From the cell containing the given text, extract its center point as [X, Y] coordinate. 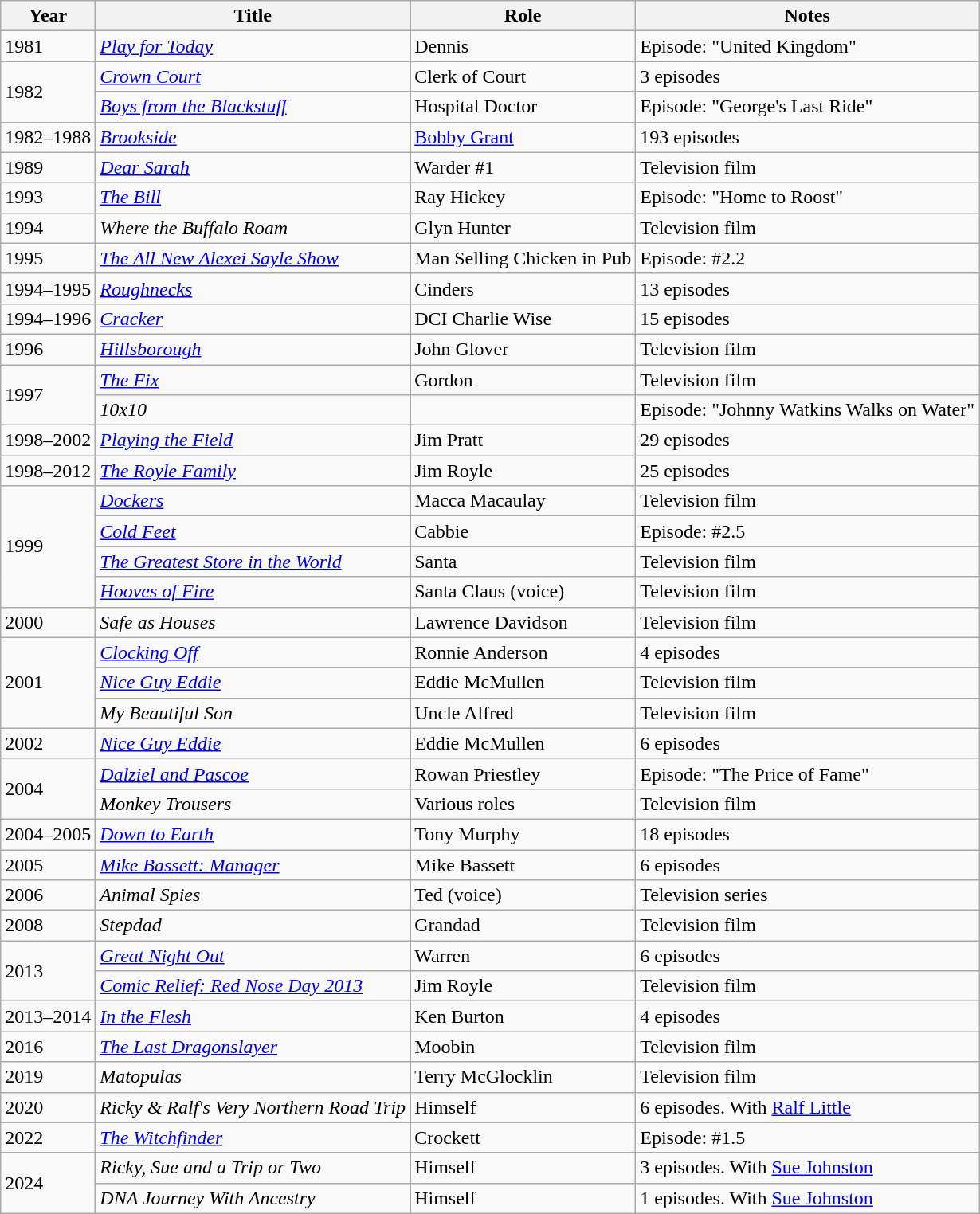
1997 [48, 395]
The Fix [253, 380]
Ken Burton [523, 1016]
Hospital Doctor [523, 107]
Roughnecks [253, 288]
Crown Court [253, 76]
6 episodes. With Ralf Little [808, 1107]
15 episodes [808, 319]
DCI Charlie Wise [523, 319]
The Royle Family [253, 471]
Episode: "Johnny Watkins Walks on Water" [808, 410]
1998–2012 [48, 471]
Clerk of Court [523, 76]
2006 [48, 895]
2019 [48, 1077]
The Bill [253, 198]
1 episodes. With Sue Johnston [808, 1198]
Dear Sarah [253, 167]
Television series [808, 895]
Uncle Alfred [523, 713]
Cabbie [523, 531]
Warren [523, 956]
Grandad [523, 926]
10x10 [253, 410]
Boys from the Blackstuff [253, 107]
Episode: "United Kingdom" [808, 46]
Bobby Grant [523, 137]
Brookside [253, 137]
Hillsborough [253, 349]
The Greatest Store in the World [253, 562]
1994 [48, 228]
Ricky, Sue and a Trip or Two [253, 1168]
Ted (voice) [523, 895]
Episode: "The Price of Fame" [808, 773]
The Last Dragonslayer [253, 1047]
2000 [48, 622]
Episode: #1.5 [808, 1138]
Terry McGlocklin [523, 1077]
Comic Relief: Red Nose Day 2013 [253, 986]
Rowan Priestley [523, 773]
Episode: "George's Last Ride" [808, 107]
1995 [48, 258]
Lawrence Davidson [523, 622]
1999 [48, 546]
Hooves of Fire [253, 592]
Moobin [523, 1047]
Title [253, 16]
3 episodes [808, 76]
Playing the Field [253, 441]
2001 [48, 683]
Glyn Hunter [523, 228]
3 episodes. With Sue Johnston [808, 1168]
My Beautiful Son [253, 713]
Dalziel and Pascoe [253, 773]
John Glover [523, 349]
2005 [48, 864]
Episode: #2.5 [808, 531]
Animal Spies [253, 895]
Role [523, 16]
Mike Bassett [523, 864]
1981 [48, 46]
Great Night Out [253, 956]
Tony Murphy [523, 834]
DNA Journey With Ancestry [253, 1198]
Episode: "Home to Roost" [808, 198]
Cracker [253, 319]
Various roles [523, 804]
Episode: #2.2 [808, 258]
Stepdad [253, 926]
Cold Feet [253, 531]
1996 [48, 349]
29 episodes [808, 441]
1994–1995 [48, 288]
Warder #1 [523, 167]
Year [48, 16]
Clocking Off [253, 652]
Macca Macaulay [523, 501]
Man Selling Chicken in Pub [523, 258]
Santa Claus (voice) [523, 592]
13 episodes [808, 288]
25 episodes [808, 471]
18 episodes [808, 834]
2022 [48, 1138]
Where the Buffalo Roam [253, 228]
Play for Today [253, 46]
Down to Earth [253, 834]
2004–2005 [48, 834]
1982–1988 [48, 137]
2013–2014 [48, 1016]
2020 [48, 1107]
1994–1996 [48, 319]
2024 [48, 1183]
193 episodes [808, 137]
2008 [48, 926]
1993 [48, 198]
Ray Hickey [523, 198]
Dennis [523, 46]
1998–2002 [48, 441]
Notes [808, 16]
The All New Alexei Sayle Show [253, 258]
2016 [48, 1047]
2013 [48, 971]
Cinders [523, 288]
2004 [48, 789]
1989 [48, 167]
1982 [48, 92]
In the Flesh [253, 1016]
Safe as Houses [253, 622]
Crockett [523, 1138]
Jim Pratt [523, 441]
The Witchfinder [253, 1138]
Mike Bassett: Manager [253, 864]
Matopulas [253, 1077]
Monkey Trousers [253, 804]
Ricky & Ralf's Very Northern Road Trip [253, 1107]
Santa [523, 562]
2002 [48, 743]
Dockers [253, 501]
Ronnie Anderson [523, 652]
Gordon [523, 380]
